Locate the cell with the specified text and output its [x, y] center coordinate. 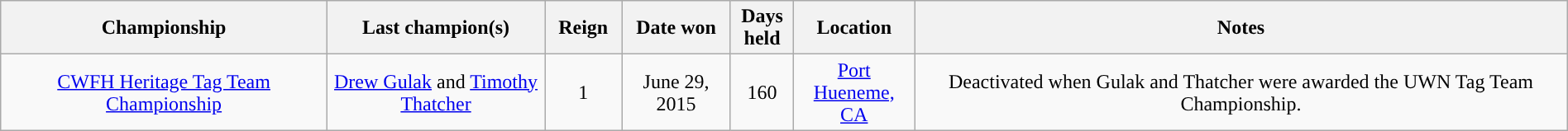
Port Hueneme, CA [854, 92]
1 [584, 92]
Championship [164, 28]
Drew Gulak and Timothy Thatcher [435, 92]
Location [854, 28]
Deactivated when Gulak and Thatcher were awarded the UWN Tag Team Championship. [1241, 92]
Notes [1241, 28]
June 29, 2015 [676, 92]
160 [762, 92]
CWFH Heritage Tag Team Championship [164, 92]
Reign [584, 28]
Last champion(s) [435, 28]
Daysheld [762, 28]
Date won [676, 28]
